Pinpoint the cell where the given text exists, returning its [x, y] midpoint coordinate. 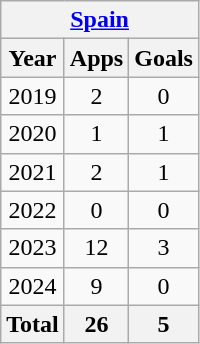
12 [96, 248]
2019 [33, 96]
Goals [164, 58]
2021 [33, 172]
2020 [33, 134]
Year [33, 58]
Total [33, 324]
5 [164, 324]
2023 [33, 248]
9 [96, 286]
Apps [96, 58]
26 [96, 324]
2024 [33, 286]
3 [164, 248]
2022 [33, 210]
Spain [100, 20]
